Search for the cell housing the specified text and yield its [X, Y] center coordinate. 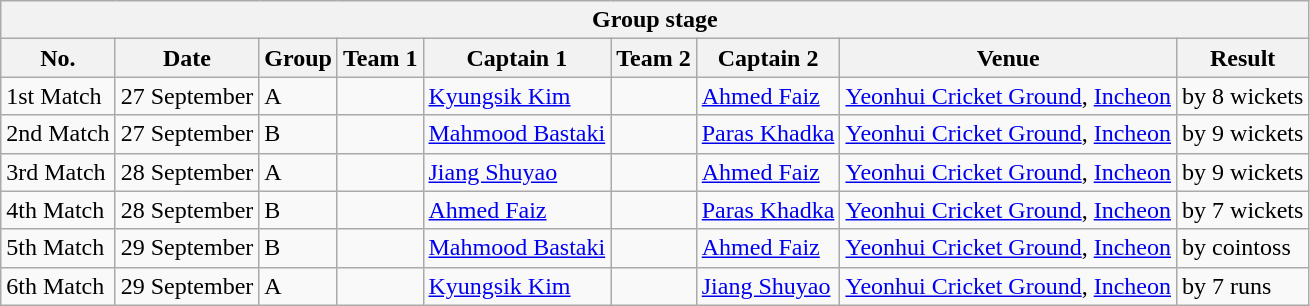
6th Match [58, 286]
Group [298, 58]
by cointoss [1243, 248]
Venue [1008, 58]
by 7 wickets [1243, 210]
4th Match [58, 210]
5th Match [58, 248]
by 7 runs [1243, 286]
Team 1 [380, 58]
Date [187, 58]
Team 2 [654, 58]
2nd Match [58, 134]
No. [58, 58]
by 8 wickets [1243, 96]
3rd Match [58, 172]
Group stage [655, 20]
Result [1243, 58]
Captain 2 [768, 58]
Captain 1 [517, 58]
1st Match [58, 96]
